Pinpoint the cell where the given text exists, returning its (x, y) midpoint coordinate. 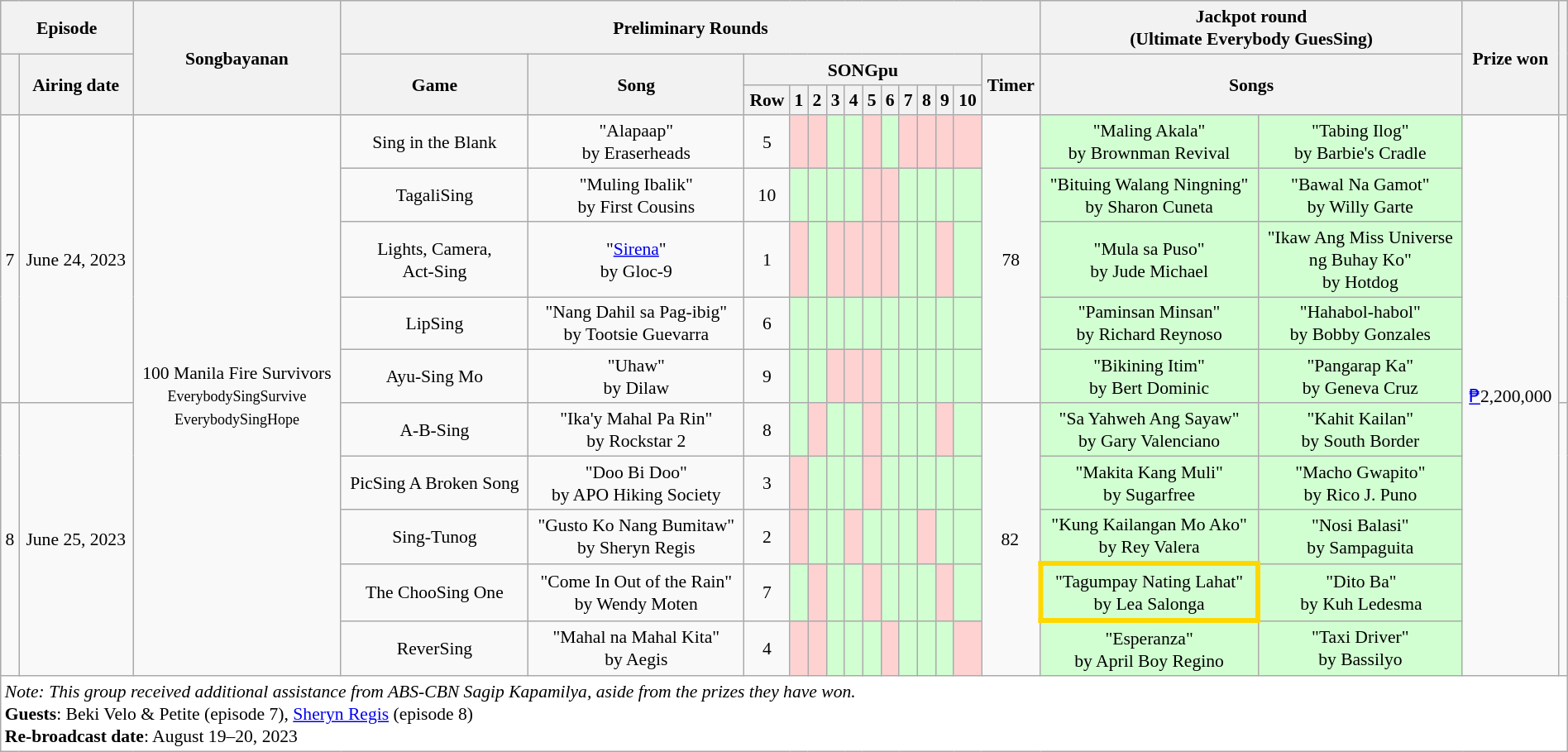
Row (767, 99)
"Mula sa Puso"by Jude Michael (1150, 260)
ReverSing (434, 648)
"Alapaap"by Eraserheads (637, 142)
Ayu-Sing Mo (434, 376)
SONGpu (863, 69)
78 (1011, 260)
PicSing A Broken Song (434, 482)
"Taxi Driver"by Bassilyo (1360, 648)
June 25, 2023 (76, 539)
Songs (1252, 84)
Timer (1011, 84)
"Macho Gwapito"by Rico J. Puno (1360, 482)
June 24, 2023 (76, 260)
"Nosi Balasi"by Sampaguita (1360, 536)
The ChooSing One (434, 592)
"Bikining Itim"by Bert Dominic (1150, 376)
"Esperanza"by April Boy Regino (1150, 648)
"Nang Dahil sa Pag-ibig"by Tootsie Guevarra (637, 323)
LipSing (434, 323)
"Sa Yahweh Ang Sayaw"by Gary Valenciano (1150, 429)
Sing in the Blank (434, 142)
"Gusto Ko Nang Bumitaw"by Sheryn Regis (637, 536)
"Uhaw"by Dilaw (637, 376)
A-B-Sing (434, 429)
Lights, Camera,Act-Sing (434, 260)
₱2,200,000 (1510, 395)
Episode (67, 27)
"Doo Bi Doo"by APO Hiking Society (637, 482)
"Kung Kailangan Mo Ako"by Rey Valera (1150, 536)
"Sirena"by Gloc-9 (637, 260)
Jackpot round(Ultimate Everybody GuesSing) (1252, 27)
"Mahal na Mahal Kita"by Aegis (637, 648)
Game (434, 84)
"Kahit Kailan"by South Border (1360, 429)
"Dito Ba"by Kuh Ledesma (1360, 592)
"Maling Akala"by Brownman Revival (1150, 142)
"Makita Kang Muli"by Sugarfree (1150, 482)
100 Manila Fire SurvivorsEverybodySingSurviveEverybodySingHope (237, 395)
TagaliSing (434, 195)
Prize won (1510, 58)
Songbayanan (237, 58)
Song (637, 84)
"Ikaw Ang Miss Universeng Buhay Ko"by Hotdog (1360, 260)
"Come In Out of the Rain"by Wendy Moten (637, 592)
"Ika'y Mahal Pa Rin"by Rockstar 2 (637, 429)
"Pangarap Ka"by Geneva Cruz (1360, 376)
Sing-Tunog (434, 536)
"Paminsan Minsan"by Richard Reynoso (1150, 323)
Preliminary Rounds (691, 27)
"Tabing Ilog"by Barbie's Cradle (1360, 142)
82 (1011, 539)
"Bituing Walang Ningning"by Sharon Cuneta (1150, 195)
"Muling Ibalik"by First Cousins (637, 195)
"Tagumpay Nating Lahat"by Lea Salonga (1150, 592)
Airing date (76, 84)
"Hahabol-habol"by Bobby Gonzales (1360, 323)
"Bawal Na Gamot"by Willy Garte (1360, 195)
